For the text-containing cell, return its midpoint in [X, Y] coordinate format. 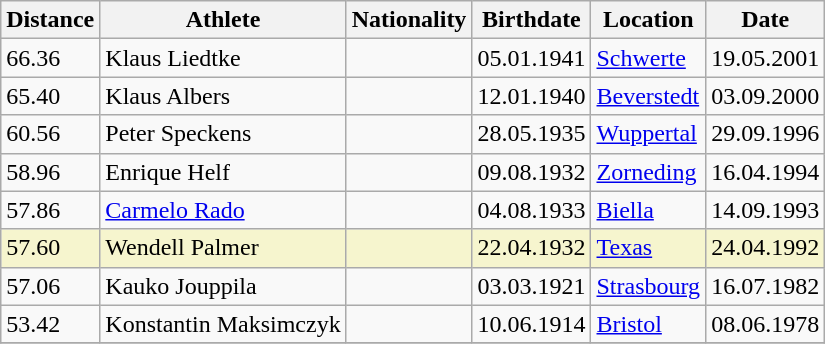
24.04.1992 [766, 248]
28.05.1935 [532, 134]
Konstantin Maksimczyk [223, 324]
Schwerte [648, 58]
Enrique Helf [223, 172]
60.56 [50, 134]
57.06 [50, 286]
57.60 [50, 248]
Kauko Jouppila [223, 286]
65.40 [50, 96]
53.42 [50, 324]
08.06.1978 [766, 324]
Bristol [648, 324]
Date [766, 20]
Texas [648, 248]
Distance [50, 20]
Carmelo Rado [223, 210]
14.09.1993 [766, 210]
Nationality [409, 20]
05.01.1941 [532, 58]
29.09.1996 [766, 134]
03.09.2000 [766, 96]
Wendell Palmer [223, 248]
09.08.1932 [532, 172]
Birthdate [532, 20]
Beverstedt [648, 96]
12.01.1940 [532, 96]
58.96 [50, 172]
Klaus Liedtke [223, 58]
Klaus Albers [223, 96]
19.05.2001 [766, 58]
22.04.1932 [532, 248]
Wuppertal [648, 134]
16.07.1982 [766, 286]
Zorneding [648, 172]
16.04.1994 [766, 172]
57.86 [50, 210]
Peter Speckens [223, 134]
Biella [648, 210]
Location [648, 20]
04.08.1933 [532, 210]
03.03.1921 [532, 286]
10.06.1914 [532, 324]
Athlete [223, 20]
66.36 [50, 58]
Strasbourg [648, 286]
